Pinpoint the cell where the given text exists, returning its [X, Y] midpoint coordinate. 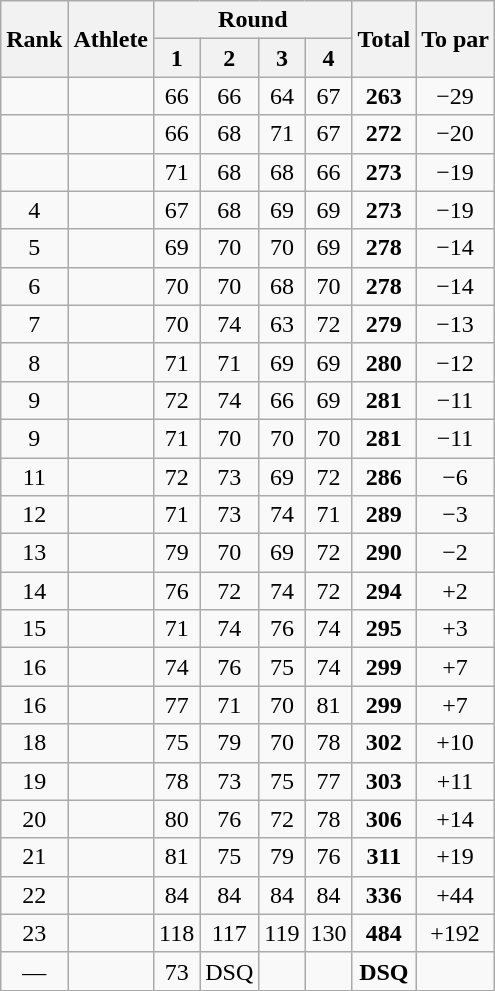
Athlete [111, 39]
+2 [456, 591]
286 [384, 477]
2 [230, 58]
117 [230, 933]
Rank [34, 39]
289 [384, 515]
294 [384, 591]
12 [34, 515]
1 [177, 58]
−20 [456, 134]
+192 [456, 933]
To par [456, 39]
18 [34, 743]
263 [384, 96]
+14 [456, 819]
311 [384, 857]
303 [384, 781]
3 [282, 58]
−3 [456, 515]
−29 [456, 96]
8 [34, 362]
80 [177, 819]
−12 [456, 362]
306 [384, 819]
21 [34, 857]
−2 [456, 553]
+44 [456, 895]
15 [34, 629]
+10 [456, 743]
130 [328, 933]
279 [384, 324]
19 [34, 781]
23 [34, 933]
64 [282, 96]
302 [384, 743]
280 [384, 362]
272 [384, 134]
7 [34, 324]
295 [384, 629]
5 [34, 248]
Total [384, 39]
290 [384, 553]
−13 [456, 324]
20 [34, 819]
+3 [456, 629]
13 [34, 553]
+19 [456, 857]
+11 [456, 781]
119 [282, 933]
14 [34, 591]
— [34, 971]
11 [34, 477]
336 [384, 895]
Round [253, 20]
−6 [456, 477]
22 [34, 895]
484 [384, 933]
63 [282, 324]
118 [177, 933]
6 [34, 286]
